Determine the [x, y] coordinate at the center of the cell enclosing the given text.  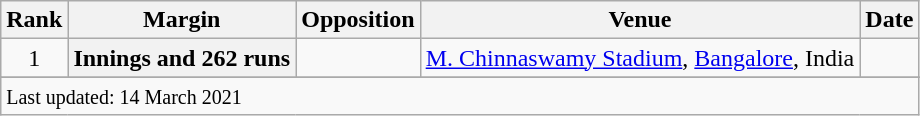
Last updated: 14 March 2021 [460, 96]
M. Chinnaswamy Stadium, Bangalore, India [640, 58]
Opposition [358, 20]
Innings and 262 runs [182, 58]
1 [34, 58]
Date [890, 20]
Venue [640, 20]
Margin [182, 20]
Rank [34, 20]
